Search for the cell housing the specified text and yield its [X, Y] center coordinate. 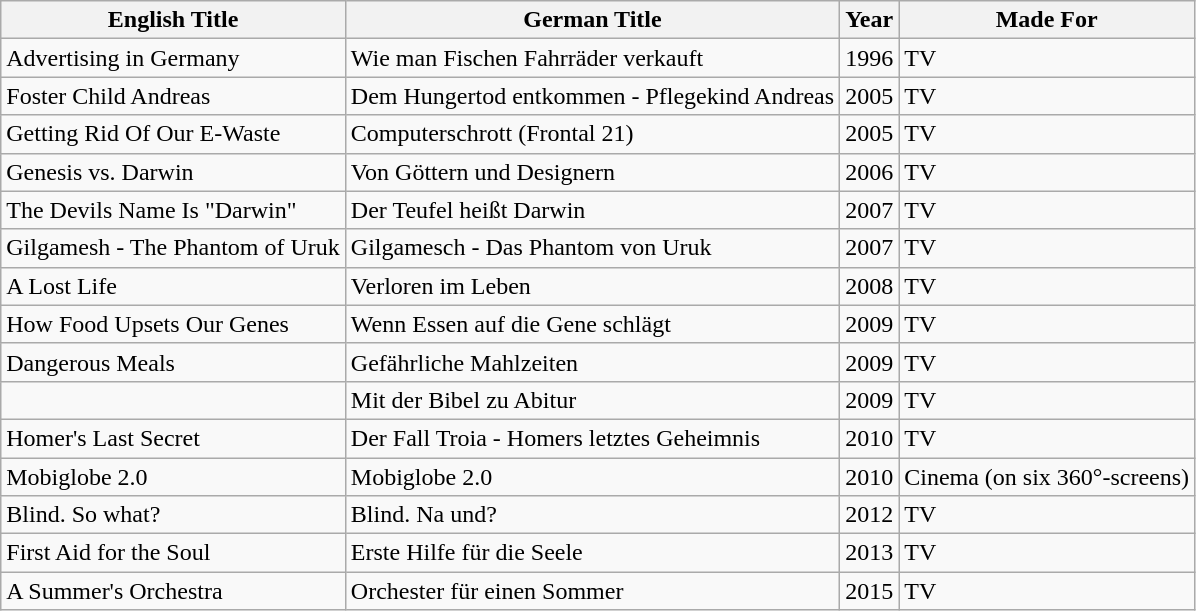
2013 [870, 553]
Genesis vs. Darwin [174, 172]
Gilgamesch - Das Phantom von Uruk [592, 248]
Foster Child Andreas [174, 96]
Wie man Fischen Fahrräder verkauft [592, 58]
Made For [1047, 20]
A Lost Life [174, 286]
Erste Hilfe für die Seele [592, 553]
German Title [592, 20]
Year [870, 20]
Dem Hungertod entkommen - Pflegekind Andreas [592, 96]
2012 [870, 515]
Verloren im Leben [592, 286]
Wenn Essen auf die Gene schlägt [592, 324]
A Summer's Orchestra [174, 591]
Der Fall Troia - Homers letztes Geheimnis [592, 438]
How Food Upsets Our Genes [174, 324]
Advertising in Germany [174, 58]
1996 [870, 58]
Gefährliche Mahlzeiten [592, 362]
The Devils Name Is "Darwin" [174, 210]
Mit der Bibel zu Abitur [592, 400]
Homer's Last Secret [174, 438]
Gilgamesh - The Phantom of Uruk [174, 248]
English Title [174, 20]
2015 [870, 591]
Cinema (on six 360°-screens) [1047, 477]
Orchester für einen Sommer [592, 591]
2008 [870, 286]
2006 [870, 172]
Blind. So what? [174, 515]
First Aid for the Soul [174, 553]
Dangerous Meals [174, 362]
Der Teufel heißt Darwin [592, 210]
Blind. Na und? [592, 515]
Von Göttern und Designern [592, 172]
Computerschrott (Frontal 21) [592, 134]
Getting Rid Of Our E-Waste [174, 134]
